Find where the given text appears and provide that cell's center as [X, Y] coordinate. 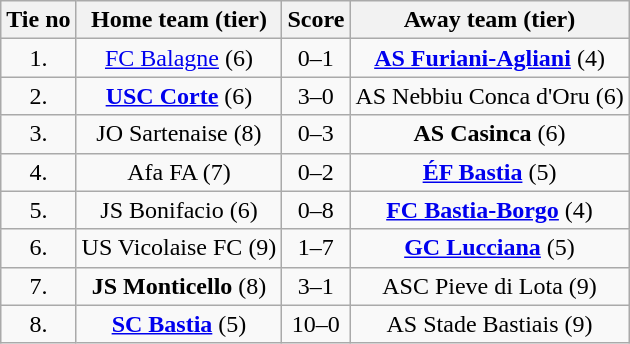
6. [38, 248]
AS Stade Bastiais (9) [490, 324]
SC Bastia (5) [179, 324]
Score [316, 20]
3–0 [316, 96]
2. [38, 96]
ÉF Bastia (5) [490, 172]
1–7 [316, 248]
JO Sartenaise (8) [179, 134]
Home team (tier) [179, 20]
3–1 [316, 286]
3. [38, 134]
0–8 [316, 210]
Tie no [38, 20]
AS Nebbiu Conca d'Oru (6) [490, 96]
Away team (tier) [490, 20]
10–0 [316, 324]
AS Furiani-Agliani (4) [490, 58]
5. [38, 210]
AS Casinca (6) [490, 134]
JS Bonifacio (6) [179, 210]
FC Balagne (6) [179, 58]
USC Corte (6) [179, 96]
US Vicolaise FC (9) [179, 248]
ASC Pieve di Lota (9) [490, 286]
0–2 [316, 172]
FC Bastia-Borgo (4) [490, 210]
4. [38, 172]
JS Monticello (8) [179, 286]
1. [38, 58]
8. [38, 324]
0–1 [316, 58]
GC Lucciana (5) [490, 248]
0–3 [316, 134]
7. [38, 286]
Afa FA (7) [179, 172]
